Extract the [x, y] coordinate from the center of the cell holding the provided text.  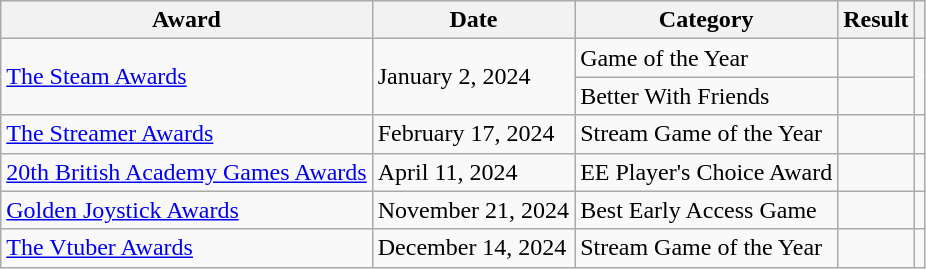
Golden Joystick Awards [186, 210]
Date [473, 20]
Category [706, 20]
The Streamer Awards [186, 134]
January 2, 2024 [473, 77]
Result [876, 20]
20th British Academy Games Awards [186, 172]
Award [186, 20]
Better With Friends [706, 96]
Game of the Year [706, 58]
EE Player's Choice Award [706, 172]
November 21, 2024 [473, 210]
April 11, 2024 [473, 172]
The Vtuber Awards [186, 248]
Best Early Access Game [706, 210]
December 14, 2024 [473, 248]
February 17, 2024 [473, 134]
The Steam Awards [186, 77]
